Return (x, y) of the center of cell containing provided text 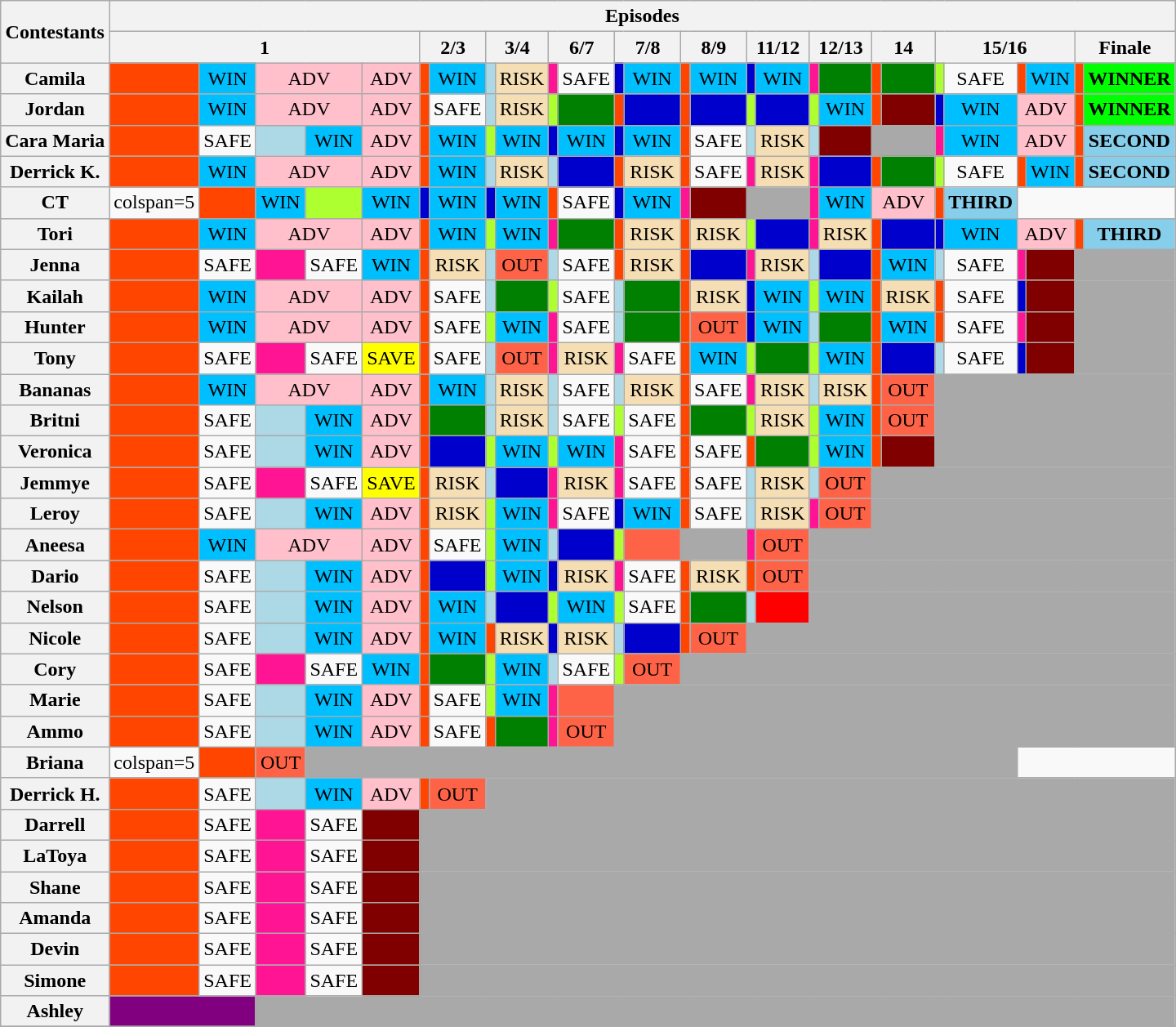
Bananas (56, 390)
LaToya (56, 855)
Ammo (56, 731)
12/13 (841, 47)
Dario (56, 576)
Marie (56, 700)
Jemmye (56, 483)
Veronica (56, 452)
CT (56, 203)
Derrick K. (56, 172)
15/16 (1004, 47)
Darrell (56, 824)
Ashley (56, 1011)
Finale (1125, 47)
Jenna (56, 265)
Tori (56, 234)
Episodes (642, 16)
7/8 (648, 47)
3/4 (518, 47)
Cory (56, 669)
Jordan (56, 109)
Hunter (56, 327)
Nicole (56, 638)
Amanda (56, 918)
Derrick H. (56, 793)
8/9 (714, 47)
Kailah (56, 296)
1 (265, 47)
Contestants (56, 32)
11/12 (777, 47)
2/3 (452, 47)
Britni (56, 421)
Camila (56, 78)
Shane (56, 886)
Simone (56, 980)
Cara Maria (56, 141)
Leroy (56, 514)
Aneesa (56, 545)
Tony (56, 358)
Nelson (56, 607)
6/7 (581, 47)
Briana (56, 762)
Devin (56, 949)
14 (903, 47)
